For the text-containing cell, return its midpoint in (X, Y) coordinate format. 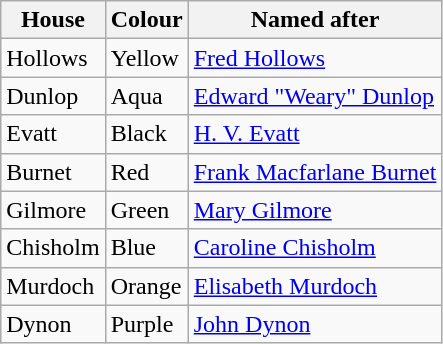
Orange (146, 286)
Aqua (146, 96)
Dynon (53, 324)
Gilmore (53, 210)
H. V. Evatt (315, 134)
Edward "Weary" Dunlop (315, 96)
Frank Macfarlane Burnet (315, 172)
Colour (146, 20)
Elisabeth Murdoch (315, 286)
Named after (315, 20)
Burnet (53, 172)
Red (146, 172)
Hollows (53, 58)
Mary Gilmore (315, 210)
House (53, 20)
Blue (146, 248)
John Dynon (315, 324)
Evatt (53, 134)
Caroline Chisholm (315, 248)
Black (146, 134)
Dunlop (53, 96)
Chisholm (53, 248)
Yellow (146, 58)
Fred Hollows (315, 58)
Purple (146, 324)
Murdoch (53, 286)
Green (146, 210)
